Scan for the cell matching the given text and deliver its (x, y) coordinate at center. 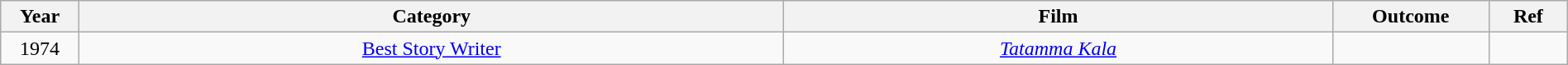
Tatamma Kala (1059, 48)
Film (1059, 17)
Best Story Writer (432, 48)
Year (40, 17)
Category (432, 17)
1974 (40, 48)
Ref (1528, 17)
Outcome (1411, 17)
